Locate the cell with the specified text and output its (x, y) center coordinate. 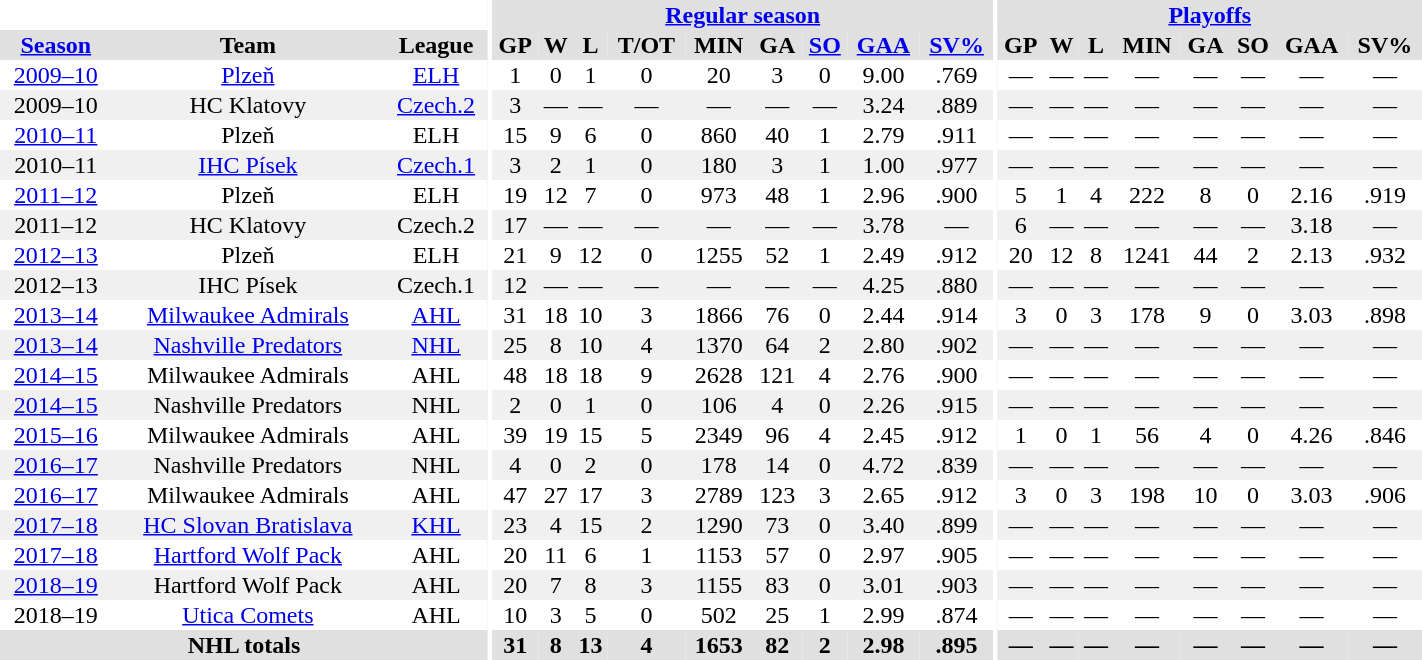
64 (777, 345)
2.13 (1311, 255)
3.24 (883, 105)
2789 (718, 495)
973 (718, 195)
27 (556, 495)
.932 (1385, 255)
1153 (718, 555)
106 (718, 405)
2.26 (883, 405)
96 (777, 435)
2.45 (883, 435)
.977 (957, 165)
.905 (957, 555)
2.65 (883, 495)
2628 (718, 375)
1255 (718, 255)
.902 (957, 345)
2.97 (883, 555)
2.99 (883, 615)
.874 (957, 615)
2015–16 (56, 435)
198 (1146, 495)
.903 (957, 585)
.906 (1385, 495)
3.40 (883, 525)
Regular season (743, 15)
123 (777, 495)
KHL (436, 525)
222 (1146, 195)
2.96 (883, 195)
1370 (718, 345)
.919 (1385, 195)
T/OT (646, 45)
44 (1205, 255)
9.00 (883, 75)
83 (777, 585)
2.76 (883, 375)
4.26 (1311, 435)
1866 (718, 315)
1.00 (883, 165)
League (436, 45)
21 (516, 255)
1155 (718, 585)
Playoffs (1210, 15)
Season (56, 45)
47 (516, 495)
.911 (957, 135)
1290 (718, 525)
13 (590, 645)
2.16 (1311, 195)
.915 (957, 405)
Utica Comets (248, 615)
.839 (957, 465)
14 (777, 465)
1653 (718, 645)
.769 (957, 75)
57 (777, 555)
2.44 (883, 315)
2349 (718, 435)
121 (777, 375)
1241 (1146, 255)
.895 (957, 645)
23 (516, 525)
.914 (957, 315)
860 (718, 135)
NHL totals (244, 645)
11 (556, 555)
.889 (957, 105)
4.72 (883, 465)
82 (777, 645)
.846 (1385, 435)
39 (516, 435)
2.49 (883, 255)
2.80 (883, 345)
40 (777, 135)
502 (718, 615)
Team (248, 45)
3.78 (883, 225)
HC Slovan Bratislava (248, 525)
76 (777, 315)
.880 (957, 285)
2.79 (883, 135)
3.18 (1311, 225)
.899 (957, 525)
56 (1146, 435)
2.98 (883, 645)
3.01 (883, 585)
73 (777, 525)
.898 (1385, 315)
180 (718, 165)
4.25 (883, 285)
52 (777, 255)
